Locate the cell with the specified text and output its [X, Y] center coordinate. 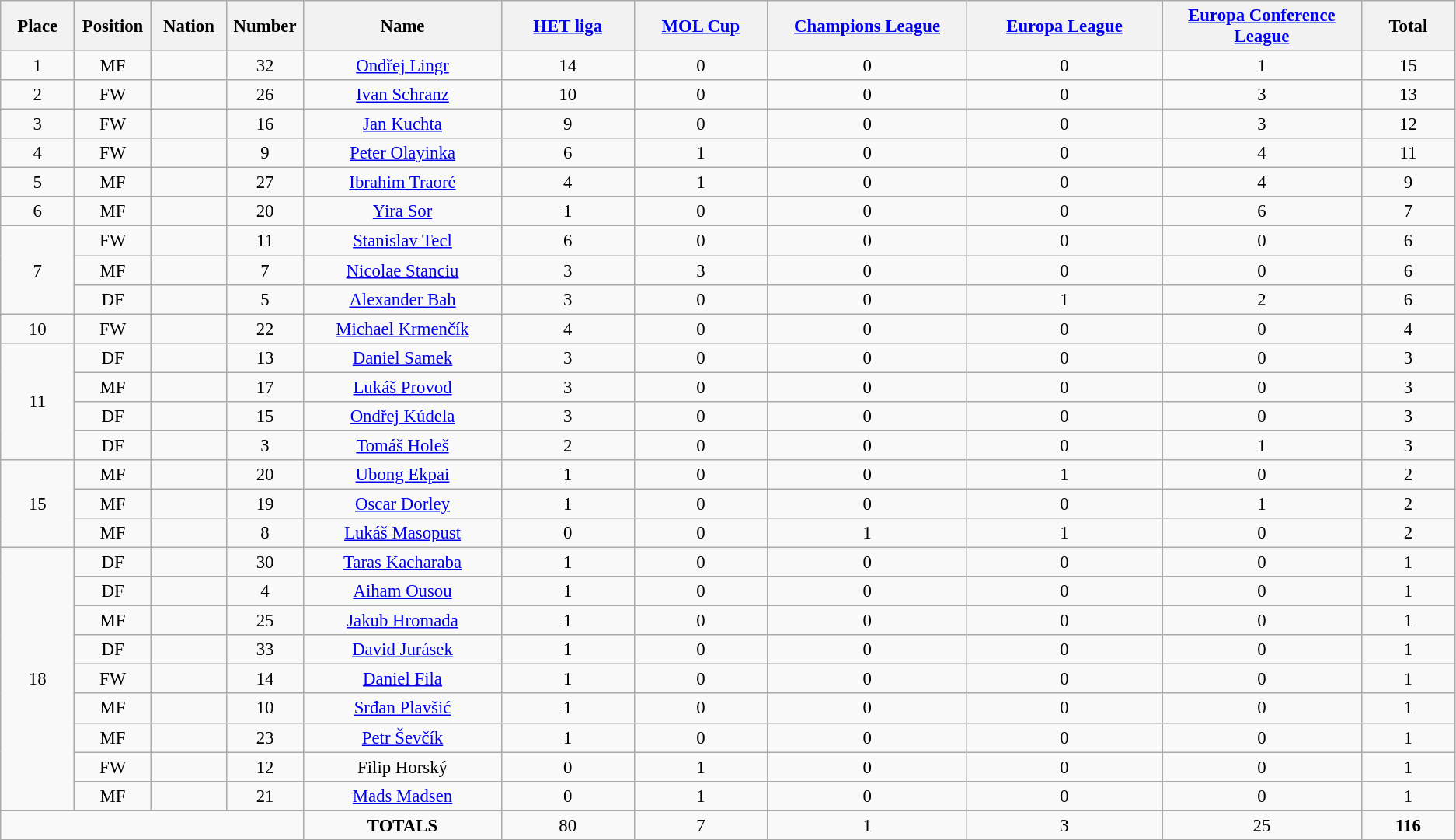
116 [1408, 825]
Yira Sor [402, 212]
Jan Kuchta [402, 124]
Peter Olayinka [402, 153]
27 [264, 183]
19 [264, 504]
Daniel Samek [402, 357]
Position [113, 26]
Place [37, 26]
TOTALS [402, 825]
Oscar Dorley [402, 504]
Daniel Fila [402, 679]
16 [264, 124]
Total [1408, 26]
Aiham Ousou [402, 591]
Name [402, 26]
Filip Horský [402, 767]
26 [264, 95]
Stanislav Tecl [402, 241]
30 [264, 563]
Srđan Plavšić [402, 709]
HET liga [567, 26]
Petr Ševčík [402, 737]
Mads Madsen [402, 796]
Nicolae Stanciu [402, 270]
Europa Conference League [1262, 26]
Nation [188, 26]
Europa League [1064, 26]
David Jurásek [402, 650]
22 [264, 329]
Michael Krmenčík [402, 329]
33 [264, 650]
Lukáš Provod [402, 387]
Ondřej Kúdela [402, 417]
23 [264, 737]
Number [264, 26]
21 [264, 796]
Ubong Ekpai [402, 475]
Lukáš Masopust [402, 533]
Tomáš Holeš [402, 445]
80 [567, 825]
Ivan Schranz [402, 95]
17 [264, 387]
32 [264, 66]
Jakub Hromada [402, 621]
8 [264, 533]
Ibrahim Traoré [402, 183]
Champions League [867, 26]
18 [37, 679]
MOL Cup [701, 26]
Ondřej Lingr [402, 66]
Alexander Bah [402, 299]
Taras Kacharaba [402, 563]
